For the text-containing cell, return its midpoint in [X, Y] coordinate format. 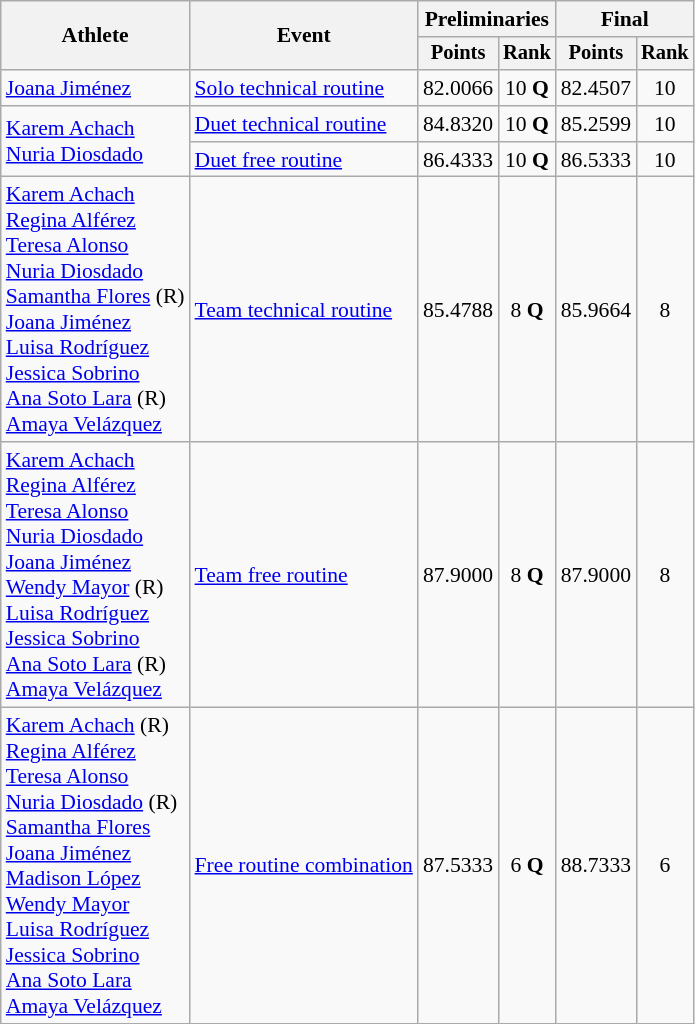
85.4788 [458, 310]
6 [665, 866]
Duet technical routine [304, 124]
Free routine combination [304, 866]
Team free routine [304, 574]
Team technical routine [304, 310]
Preliminaries [487, 19]
Joana Jiménez [96, 88]
87.5333 [458, 866]
Final [625, 19]
82.4507 [596, 88]
6 Q [527, 866]
Athlete [96, 36]
Solo technical routine [304, 88]
85.2599 [596, 124]
84.8320 [458, 124]
Karem AchachNuria Diosdado [96, 142]
86.4333 [458, 160]
86.5333 [596, 160]
Event [304, 36]
Duet free routine [304, 160]
88.7333 [596, 866]
Karem AchachRegina AlférezTeresa AlonsoNuria DiosdadoJoana JiménezWendy Mayor (R)Luisa RodríguezJessica SobrinoAna Soto Lara (R)Amaya Velázquez [96, 574]
Karem AchachRegina AlférezTeresa AlonsoNuria DiosdadoSamantha Flores (R)Joana JiménezLuisa RodríguezJessica SobrinoAna Soto Lara (R)Amaya Velázquez [96, 310]
85.9664 [596, 310]
82.0066 [458, 88]
